Search for the cell housing the specified text and yield its [X, Y] center coordinate. 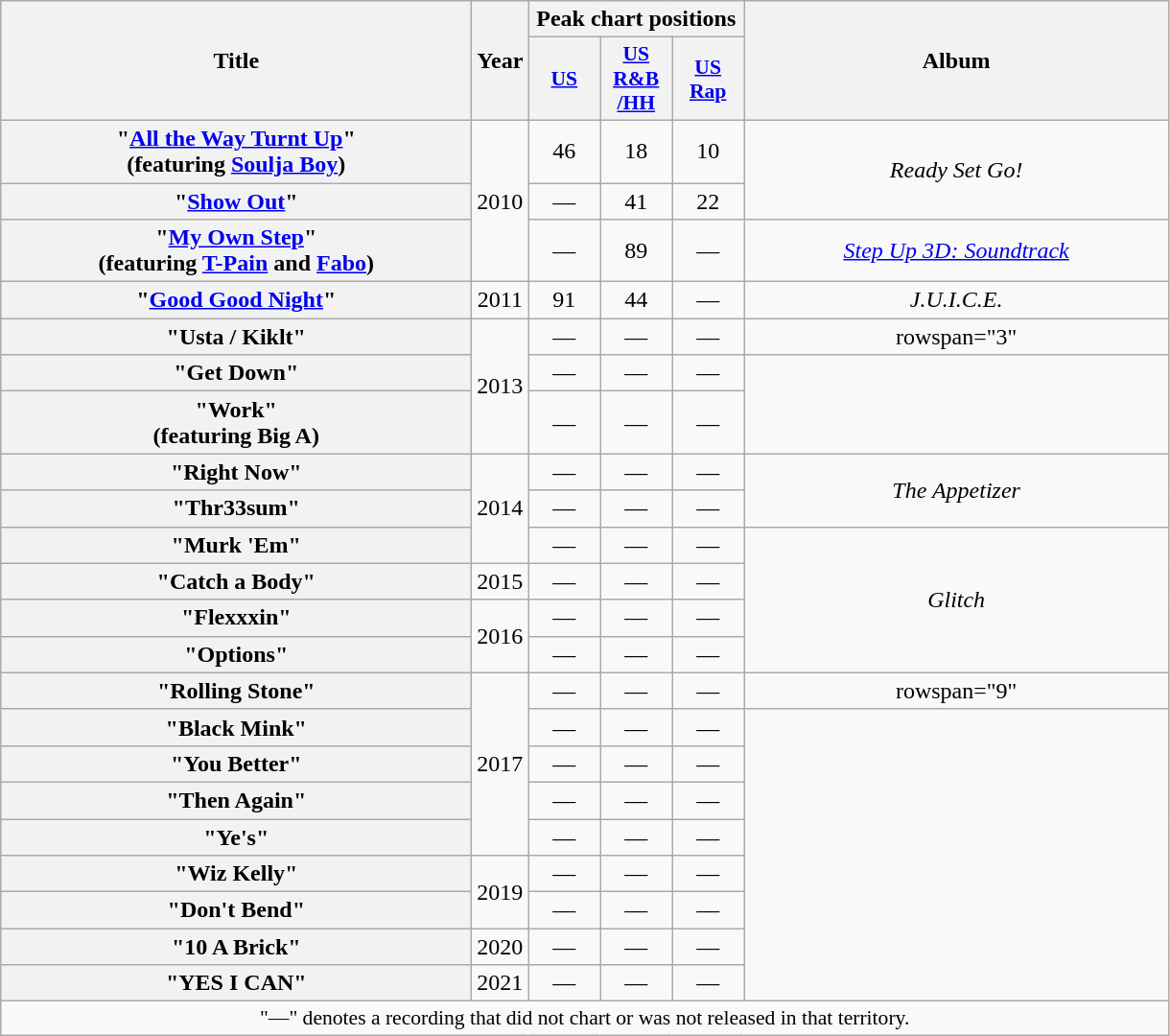
"Catch a Body" [236, 581]
"Rolling Stone" [236, 691]
"Murk 'Em" [236, 545]
rowspan="9" [957, 691]
rowspan="3" [957, 337]
USRap [708, 79]
"YES I CAN" [236, 983]
"Thr33sum" [236, 508]
J.U.I.C.E. [957, 300]
2014 [501, 508]
"Good Good Night" [236, 300]
"Get Down" [236, 373]
USR&B/HH [637, 79]
2017 [501, 764]
The Appetizer [957, 490]
18 [637, 152]
"All the Way Turnt Up" (featuring Soulja Boy) [236, 152]
"Then Again" [236, 800]
"—" denotes a recording that did not chart or was not released in that territory. [585, 1019]
2019 [501, 892]
"Right Now" [236, 472]
Peak chart positions [637, 19]
2010 [501, 200]
2013 [501, 386]
"Wiz Kelly" [236, 874]
US [564, 79]
Step Up 3D: Soundtrack [957, 251]
"Don't Bend" [236, 910]
2021 [501, 983]
"Show Out" [236, 200]
"Options" [236, 654]
"Ye's" [236, 837]
"You Better" [236, 764]
Glitch [957, 600]
"Flexxxin" [236, 618]
41 [637, 200]
Title [236, 61]
89 [637, 251]
91 [564, 300]
"Black Mink" [236, 727]
46 [564, 152]
"Work" (featuring Big A) [236, 422]
10 [708, 152]
"10 A Brick" [236, 947]
22 [708, 200]
2011 [501, 300]
Year [501, 61]
2015 [501, 581]
44 [637, 300]
2016 [501, 636]
2020 [501, 947]
"Usta / Kiklt" [236, 337]
Album [957, 61]
Ready Set Go! [957, 169]
"My Own Step" (featuring T-Pain and Fabo) [236, 251]
